Locate the cell with the specified text and output its [X, Y] center coordinate. 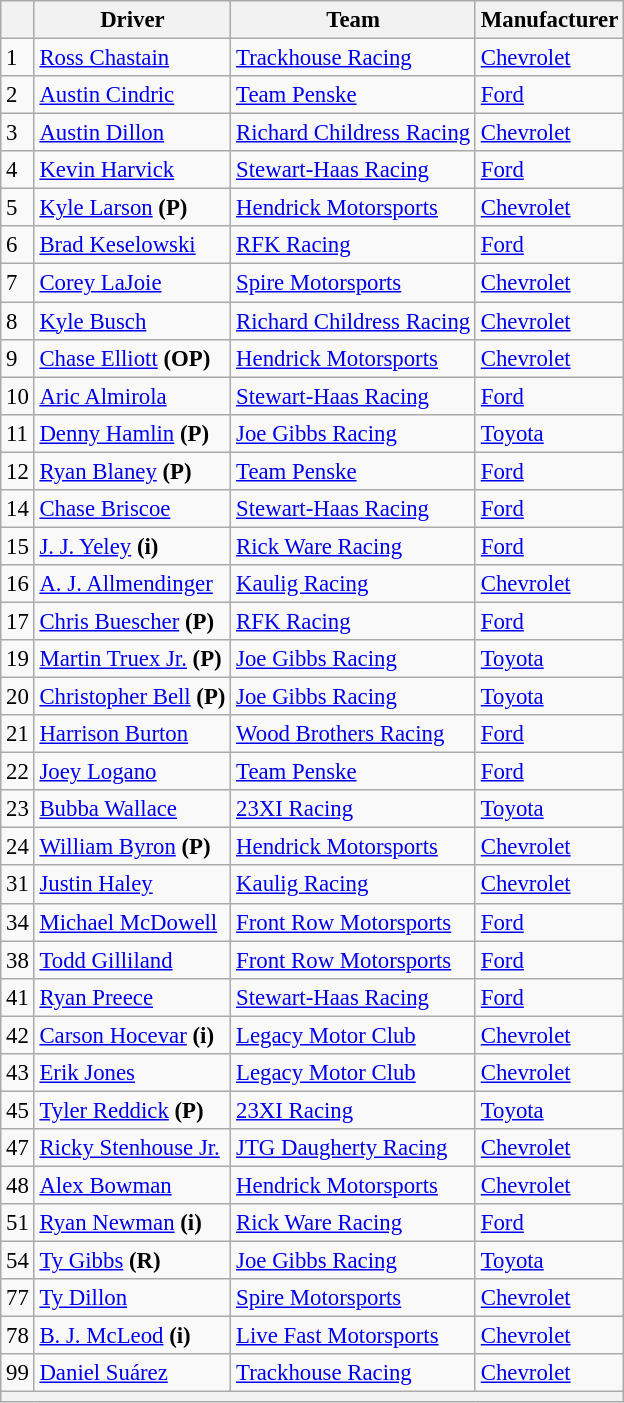
31 [18, 885]
Joey Logano [132, 772]
2 [18, 95]
Ricky Stenhouse Jr. [132, 1148]
8 [18, 321]
Austin Dillon [132, 133]
Brad Keselowski [132, 245]
Harrison Burton [132, 734]
Tyler Reddick (P) [132, 1110]
Michael McDowell [132, 922]
77 [18, 1298]
Kevin Harvick [132, 170]
Erik Jones [132, 1073]
78 [18, 1336]
17 [18, 621]
34 [18, 922]
15 [18, 546]
Kyle Larson (P) [132, 208]
43 [18, 1073]
Live Fast Motorsports [354, 1336]
William Byron (P) [132, 847]
Ryan Preece [132, 997]
5 [18, 208]
Todd Gilliland [132, 960]
Austin Cindric [132, 95]
45 [18, 1110]
Manufacturer [549, 20]
7 [18, 283]
Team [354, 20]
Ty Dillon [132, 1298]
Kyle Busch [132, 321]
1 [18, 58]
23 [18, 809]
Alex Bowman [132, 1185]
J. J. Yeley (i) [132, 546]
48 [18, 1185]
Wood Brothers Racing [354, 734]
Ryan Newman (i) [132, 1223]
47 [18, 1148]
Ryan Blaney (P) [132, 471]
14 [18, 509]
41 [18, 997]
19 [18, 659]
Carson Hocevar (i) [132, 1035]
JTG Daugherty Racing [354, 1148]
51 [18, 1223]
20 [18, 697]
4 [18, 170]
Ty Gibbs (R) [132, 1261]
16 [18, 584]
3 [18, 133]
Christopher Bell (P) [132, 697]
Chris Buescher (P) [132, 621]
A. J. Allmendinger [132, 584]
22 [18, 772]
Chase Briscoe [132, 509]
10 [18, 396]
Justin Haley [132, 885]
54 [18, 1261]
Martin Truex Jr. (P) [132, 659]
12 [18, 471]
Ross Chastain [132, 58]
6 [18, 245]
21 [18, 734]
11 [18, 433]
9 [18, 358]
Aric Almirola [132, 396]
Bubba Wallace [132, 809]
38 [18, 960]
Daniel Suárez [132, 1373]
Driver [132, 20]
99 [18, 1373]
24 [18, 847]
Chase Elliott (OP) [132, 358]
B. J. McLeod (i) [132, 1336]
Corey LaJoie [132, 283]
42 [18, 1035]
Denny Hamlin (P) [132, 433]
